Identify which cell holds the provided text, then report its (X, Y) central coordinate. 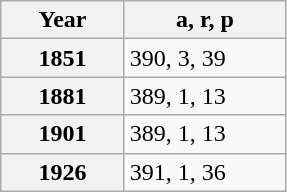
a, r, p (204, 20)
1881 (63, 96)
Year (63, 20)
391, 1, 36 (204, 172)
1901 (63, 134)
1926 (63, 172)
390, 3, 39 (204, 58)
1851 (63, 58)
